Locate the cell with the specified text and output its (X, Y) center coordinate. 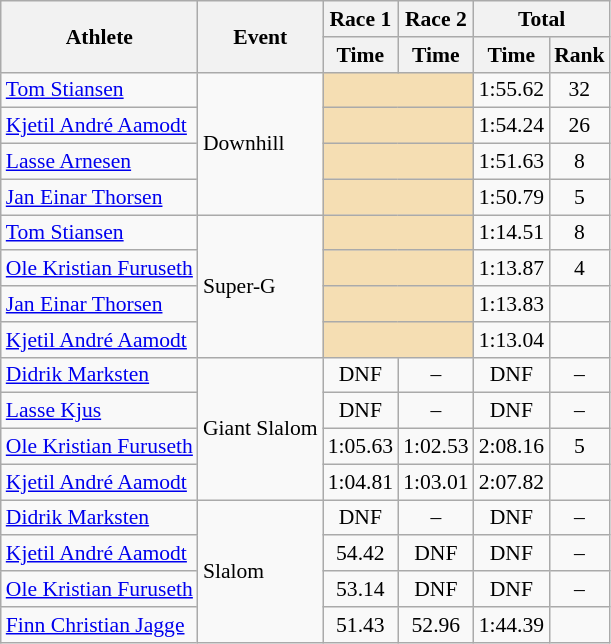
54.42 (360, 554)
Event (260, 36)
1:14.51 (512, 233)
1:05.63 (360, 447)
1:54.24 (512, 126)
1:04.81 (360, 482)
1:13.87 (512, 269)
4 (580, 269)
51.43 (360, 625)
Slalom (260, 571)
1:51.63 (512, 162)
1:44.39 (512, 625)
Super-G (260, 286)
Total (542, 19)
1:03.01 (436, 482)
Lasse Kjus (100, 411)
Rank (580, 55)
26 (580, 126)
1:50.79 (512, 197)
Downhill (260, 143)
Race 2 (436, 19)
53.14 (360, 589)
1:02.53 (436, 447)
1:55.62 (512, 90)
52.96 (436, 625)
Lasse Arnesen (100, 162)
1:13.04 (512, 340)
2:07.82 (512, 482)
Finn Christian Jagge (100, 625)
Athlete (100, 36)
32 (580, 90)
Giant Slalom (260, 428)
2:08.16 (512, 447)
Race 1 (360, 19)
1:13.83 (512, 304)
